Locate the cell with the specified text and output its [x, y] center coordinate. 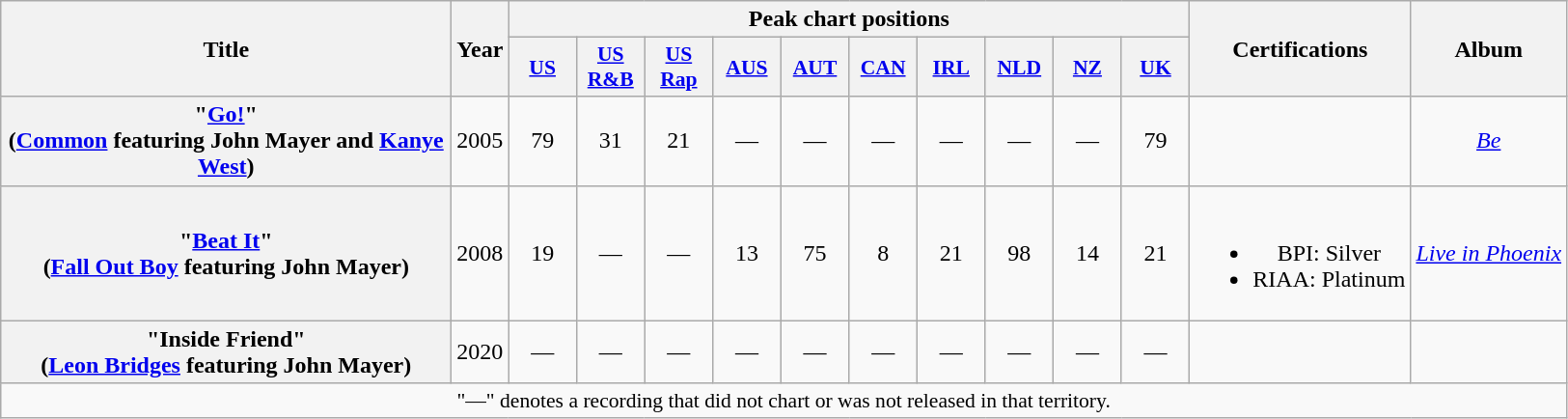
Title [226, 48]
IRL [951, 68]
"—" denotes a recording that did not chart or was not released in that territory. [784, 401]
2005 [481, 141]
Peak chart positions [849, 19]
Live in Phoenix [1489, 253]
2020 [481, 351]
AUT [814, 68]
19 [542, 253]
US [542, 68]
BPI: SilverRIAA: Platinum [1301, 253]
8 [884, 253]
Year [481, 48]
13 [747, 253]
UK [1156, 68]
31 [610, 141]
"Beat It"(Fall Out Boy featuring John Mayer) [226, 253]
CAN [884, 68]
NLD [1019, 68]
Certifications [1301, 48]
USRap [679, 68]
2008 [481, 253]
Album [1489, 48]
75 [814, 253]
AUS [747, 68]
NZ [1088, 68]
"Inside Friend"(Leon Bridges featuring John Mayer) [226, 351]
14 [1088, 253]
"Go!"(Common featuring John Mayer and Kanye West) [226, 141]
98 [1019, 253]
USR&B [610, 68]
Be [1489, 141]
